From the cell containing the given text, extract its center point as [X, Y] coordinate. 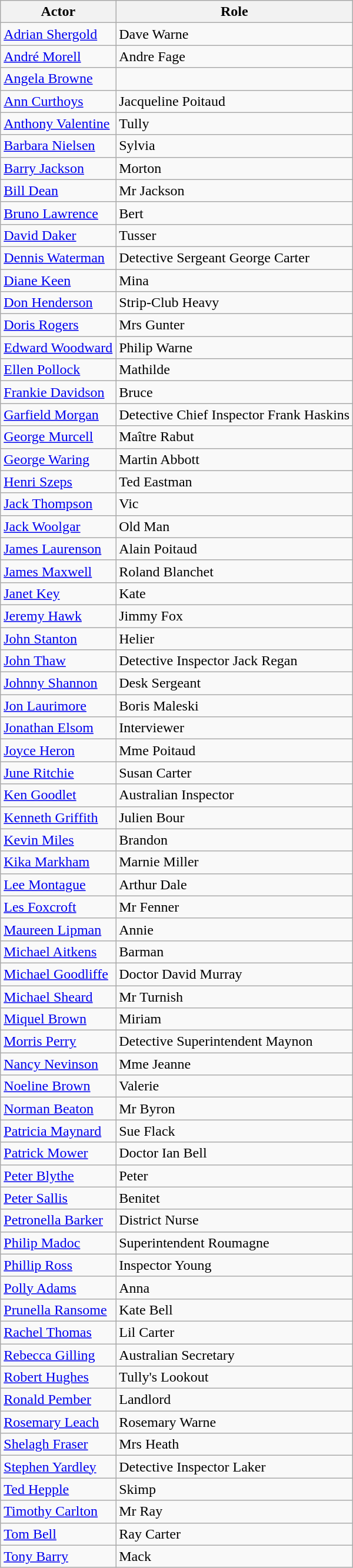
Mack [234, 1556]
Edward Woodward [58, 348]
Brandon [234, 840]
Les Foxcroft [58, 907]
Superintendent Roumagne [234, 1243]
Sylvia [234, 146]
Interviewer [234, 728]
Helier [234, 638]
Kenneth Griffith [58, 818]
James Maxwell [58, 571]
Rebecca Gilling [58, 1355]
Kate Bell [234, 1310]
Janet Key [58, 593]
Role [234, 12]
Henri Szeps [58, 482]
Ann Curthoys [58, 101]
Polly Adams [58, 1287]
John Stanton [58, 638]
Mathilde [234, 370]
Mr Turnish [234, 997]
Boris Maleski [234, 706]
Don Henderson [58, 303]
Desk Sergeant [234, 683]
Bill Dean [58, 191]
Mr Byron [234, 1109]
Anna [234, 1287]
Shelagh Fraser [58, 1444]
Barman [234, 952]
Mr Ray [234, 1512]
Alain Poitaud [234, 549]
Detective Inspector Jack Regan [234, 661]
District Nurse [234, 1220]
Tom Bell [58, 1534]
Rosemary Warne [234, 1422]
Patricia Maynard [58, 1131]
John Thaw [58, 661]
Skimp [234, 1489]
Doctor David Murray [234, 974]
Prunella Ransome [58, 1310]
Ellen Pollock [58, 370]
Tony Barry [58, 1556]
Kevin Miles [58, 840]
Rachel Thomas [58, 1332]
James Laurenson [58, 549]
Ray Carter [234, 1534]
Miriam [234, 1019]
Jack Woolgar [58, 526]
June Ritchie [58, 773]
Australian Secretary [234, 1355]
Doctor Ian Bell [234, 1153]
Timothy Carlton [58, 1512]
Jack Thompson [58, 504]
Miquel Brown [58, 1019]
Joyce Heron [58, 750]
Ronald Pember [58, 1400]
Marnie Miller [234, 862]
Frankie Davidson [58, 392]
Lil Carter [234, 1332]
Ken Goodlet [58, 795]
Morris Perry [58, 1042]
Arthur Dale [234, 885]
Bert [234, 213]
Barbara Nielsen [58, 146]
Ted Eastman [234, 482]
Noeline Brown [58, 1086]
Roland Blanchet [234, 571]
Stephen Yardley [58, 1467]
Detective Inspector Laker [234, 1467]
Michael Aitkens [58, 952]
Adrian Shergold [58, 34]
Bruce [234, 392]
Tusser [234, 235]
André Morell [58, 56]
Mr Fenner [234, 907]
Jonathan Elsom [58, 728]
Dave Warne [234, 34]
Dennis Waterman [58, 258]
Annie [234, 929]
Philip Madoc [58, 1243]
Tully [234, 124]
Patrick Mower [58, 1153]
Actor [58, 12]
Anthony Valentine [58, 124]
Jacqueline Poitaud [234, 101]
Maureen Lipman [58, 929]
Jeremy Hawk [58, 616]
Mina [234, 281]
Australian Inspector [234, 795]
Tully's Lookout [234, 1377]
George Murcell [58, 437]
Inspector Young [234, 1265]
Johnny Shannon [58, 683]
Garfield Morgan [58, 415]
Kate [234, 593]
Diane Keen [58, 281]
Jon Laurimore [58, 706]
David Daker [58, 235]
Kika Markham [58, 862]
Angela Browne [58, 79]
Philip Warne [234, 348]
Detective Sergeant George Carter [234, 258]
Michael Sheard [58, 997]
Peter [234, 1176]
Jimmy Fox [234, 616]
Nancy Nevinson [58, 1064]
Ted Hepple [58, 1489]
Vic [234, 504]
Doris Rogers [58, 325]
Peter Sallis [58, 1198]
Valerie [234, 1086]
Mme Jeanne [234, 1064]
Mme Poitaud [234, 750]
Morton [234, 168]
Andre Fage [234, 56]
Michael Goodliffe [58, 974]
Lee Montague [58, 885]
Rosemary Leach [58, 1422]
Bruno Lawrence [58, 213]
Petronella Barker [58, 1220]
Detective Chief Inspector Frank Haskins [234, 415]
Landlord [234, 1400]
Susan Carter [234, 773]
Sue Flack [234, 1131]
Peter Blythe [58, 1176]
Barry Jackson [58, 168]
Benitet [234, 1198]
Norman Beaton [58, 1109]
Strip-Club Heavy [234, 303]
George Waring [58, 459]
Robert Hughes [58, 1377]
Martin Abbott [234, 459]
Julien Bour [234, 818]
Detective Superintendent Maynon [234, 1042]
Mrs Gunter [234, 325]
Old Man [234, 526]
Maître Rabut [234, 437]
Mr Jackson [234, 191]
Mrs Heath [234, 1444]
Phillip Ross [58, 1265]
